Find where the given text appears and provide that cell's center as (x, y) coordinate. 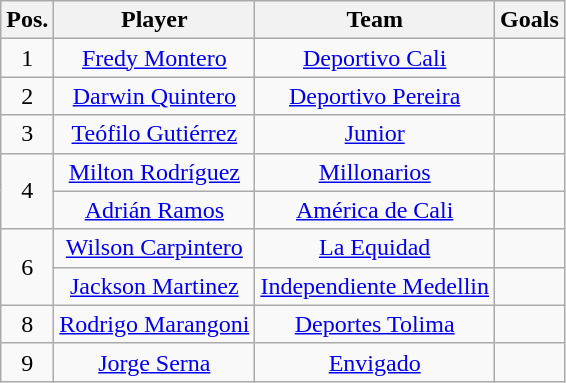
Jackson Martinez (154, 286)
Wilson Carpintero (154, 248)
Deportivo Cali (375, 58)
8 (28, 324)
6 (28, 267)
Darwin Quintero (154, 96)
América de Cali (375, 210)
Player (154, 20)
La Equidad (375, 248)
Team (375, 20)
Milton Rodríguez (154, 172)
9 (28, 362)
1 (28, 58)
Envigado (375, 362)
Deportivo Pereira (375, 96)
2 (28, 96)
Millonarios (375, 172)
Pos. (28, 20)
Fredy Montero (154, 58)
Deportes Tolima (375, 324)
Teófilo Gutiérrez (154, 134)
Independiente Medellin (375, 286)
Goals (530, 20)
3 (28, 134)
Junior (375, 134)
Rodrigo Marangoni (154, 324)
Adrián Ramos (154, 210)
4 (28, 191)
Jorge Serna (154, 362)
